Capture the cell that displays the provided text and extract its [x, y] central coordinate. 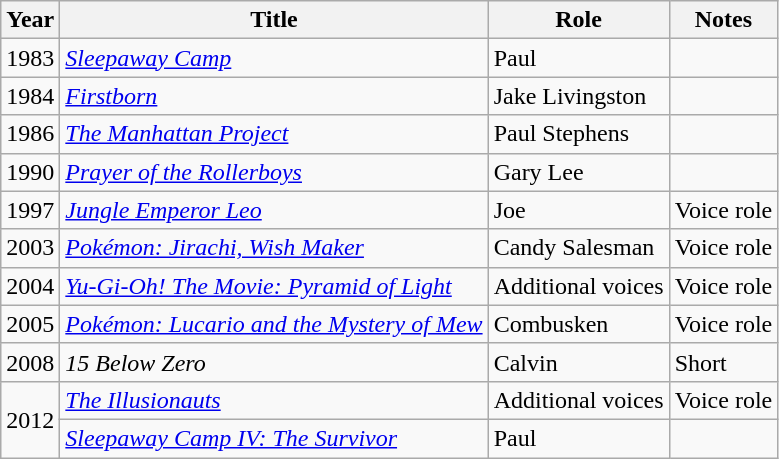
Jungle Emperor Leo [274, 210]
Firstborn [274, 96]
Pokémon: Lucario and the Mystery of Mew [274, 324]
Year [30, 20]
1984 [30, 96]
Title [274, 20]
Jake Livingston [578, 96]
Calvin [578, 362]
Notes [724, 20]
2005 [30, 324]
1986 [30, 134]
2008 [30, 362]
1983 [30, 58]
Prayer of the Rollerboys [274, 172]
Gary Lee [578, 172]
2004 [30, 286]
1990 [30, 172]
Candy Salesman [578, 248]
Sleepaway Camp [274, 58]
Paul Stephens [578, 134]
Combusken [578, 324]
15 Below Zero [274, 362]
Pokémon: Jirachi, Wish Maker [274, 248]
Short [724, 362]
The Illusionauts [274, 400]
1997 [30, 210]
Joe [578, 210]
The Manhattan Project [274, 134]
2003 [30, 248]
Yu-Gi-Oh! The Movie: Pyramid of Light [274, 286]
Role [578, 20]
Sleepaway Camp IV: The Survivor [274, 438]
2012 [30, 419]
